Capture the cell that displays the provided text and extract its (x, y) central coordinate. 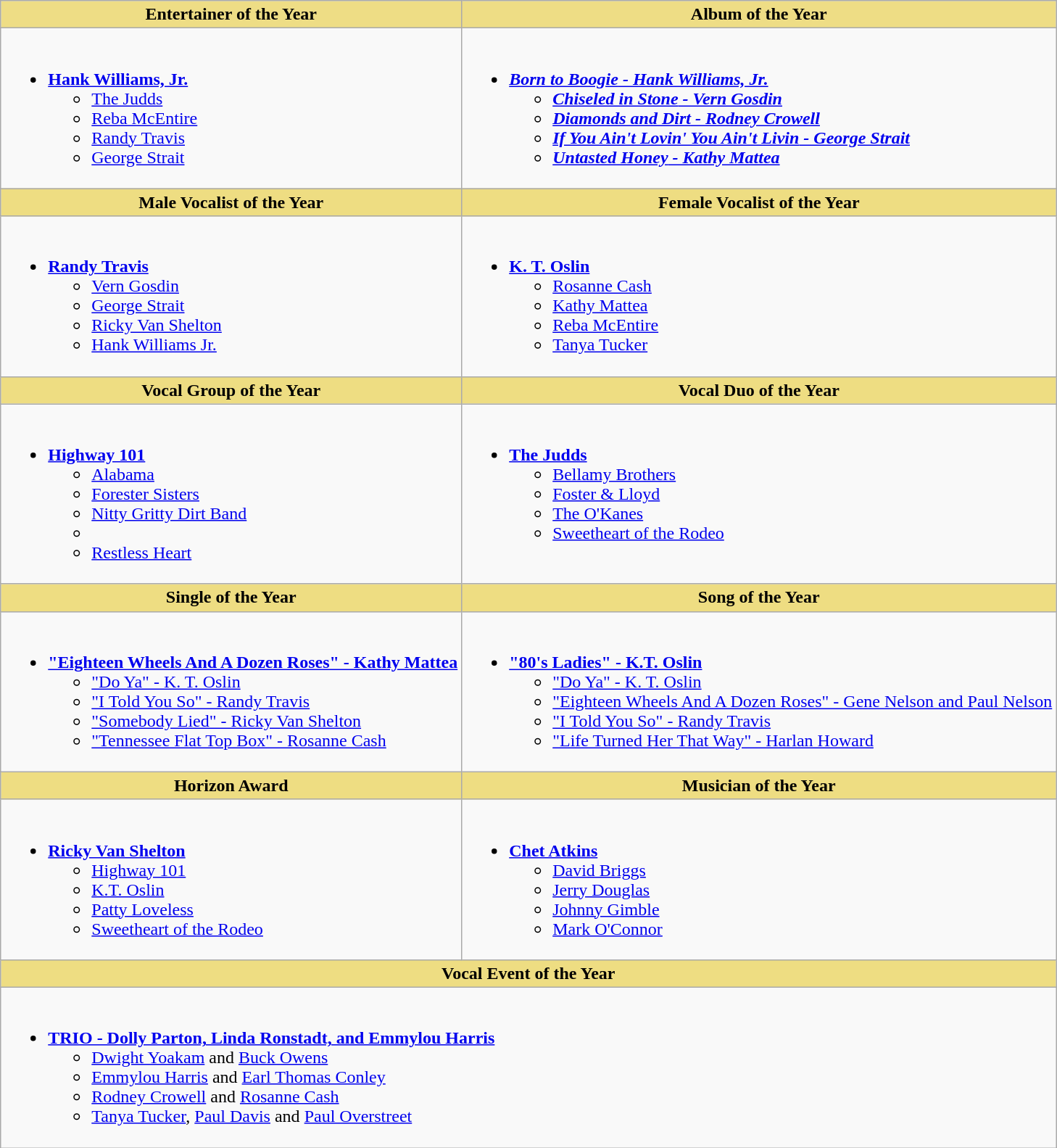
Vocal Duo of the Year (759, 390)
K. T. OslinRosanne CashKathy MatteaReba McEntireTanya Tucker (759, 296)
Female Vocalist of the Year (759, 202)
Horizon Award (231, 785)
Musician of the Year (759, 785)
Chet AtkinsDavid BriggsJerry DouglasJohnny GimbleMark O'Connor (759, 879)
Hank Williams, Jr.The JuddsReba McEntireRandy TravisGeorge Strait (231, 109)
Entertainer of the Year (231, 15)
Male Vocalist of the Year (231, 202)
Vocal Event of the Year (528, 973)
Randy TravisVern GosdinGeorge StraitRicky Van SheltonHank Williams Jr. (231, 296)
Highway 101AlabamaForester SistersNitty Gritty Dirt BandRestless Heart (231, 494)
Single of the Year (231, 598)
The JuddsBellamy BrothersFoster & LloydThe O'KanesSweetheart of the Rodeo (759, 494)
Ricky Van SheltonHighway 101K.T. OslinPatty LovelessSweetheart of the Rodeo (231, 879)
Album of the Year (759, 15)
Song of the Year (759, 598)
Vocal Group of the Year (231, 390)
